Locate the cell with the specified text and output its [X, Y] center coordinate. 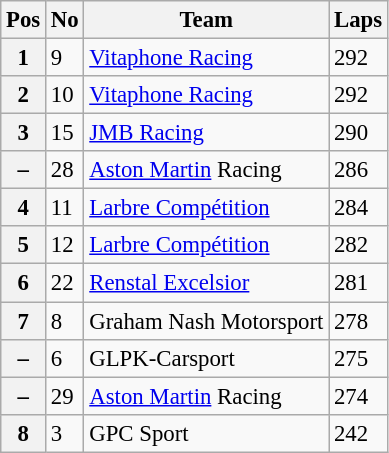
29 [65, 396]
278 [358, 321]
2 [24, 95]
Graham Nash Motorsport [206, 321]
282 [358, 245]
22 [65, 283]
Pos [24, 20]
12 [65, 245]
5 [24, 245]
Laps [358, 20]
GLPK-Carsport [206, 358]
JMB Racing [206, 133]
11 [65, 208]
10 [65, 95]
290 [358, 133]
242 [358, 433]
286 [358, 170]
No [65, 20]
274 [358, 396]
1 [24, 58]
281 [358, 283]
Team [206, 20]
GPC Sport [206, 433]
284 [358, 208]
7 [24, 321]
275 [358, 358]
Renstal Excelsior [206, 283]
15 [65, 133]
9 [65, 58]
28 [65, 170]
4 [24, 208]
